Provide the [x, y] coordinate of the cell's center where the given text is located.  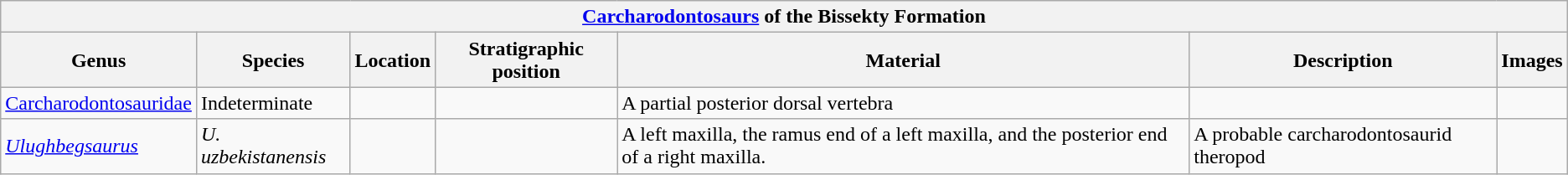
Description [1344, 60]
A partial posterior dorsal vertebra [903, 103]
Images [1532, 60]
A left maxilla, the ramus end of a left maxilla, and the posterior end of a right maxilla. [903, 146]
Stratigraphic position [526, 60]
Material [903, 60]
Species [273, 60]
Carcharodontosaurs of the Bissekty Formation [784, 17]
U. uzbekistanensis [273, 146]
Carcharodontosauridae [99, 103]
Location [393, 60]
Ulughbegsaurus [99, 146]
A probable carcharodontosaurid theropod [1344, 146]
Genus [99, 60]
Indeterminate [273, 103]
